Identify which cell holds the provided text, then report its (x, y) central coordinate. 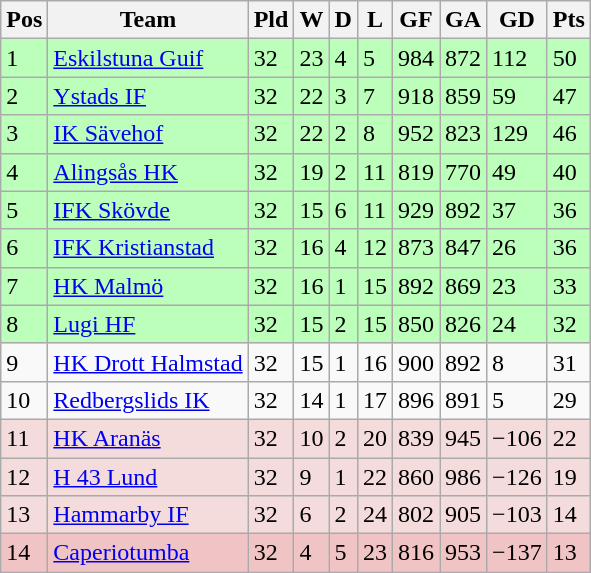
20 (374, 438)
896 (416, 400)
839 (416, 438)
29 (568, 400)
826 (464, 324)
−106 (518, 438)
IK Sävehof (148, 134)
872 (464, 58)
59 (518, 96)
D (343, 20)
859 (464, 96)
869 (464, 286)
−103 (518, 515)
GD (518, 20)
46 (568, 134)
945 (464, 438)
26 (518, 248)
37 (518, 210)
112 (518, 58)
847 (464, 248)
819 (416, 172)
W (312, 20)
823 (464, 134)
860 (416, 477)
Pts (568, 20)
802 (416, 515)
129 (518, 134)
918 (416, 96)
40 (568, 172)
Lugi HF (148, 324)
L (374, 20)
873 (416, 248)
Redbergslids IK (148, 400)
50 (568, 58)
850 (416, 324)
33 (568, 286)
Alingsås HK (148, 172)
HK Aranäs (148, 438)
GA (464, 20)
−126 (518, 477)
HK Drott Halmstad (148, 362)
GF (416, 20)
Pld (271, 20)
953 (464, 553)
IFK Skövde (148, 210)
Ystads IF (148, 96)
984 (416, 58)
952 (416, 134)
49 (518, 172)
H 43 Lund (148, 477)
Caperiotumba (148, 553)
900 (416, 362)
770 (464, 172)
Hammarby IF (148, 515)
Eskilstuna Guif (148, 58)
Team (148, 20)
816 (416, 553)
929 (416, 210)
905 (464, 515)
−137 (518, 553)
Pos (24, 20)
IFK Kristianstad (148, 248)
17 (374, 400)
HK Malmö (148, 286)
986 (464, 477)
891 (464, 400)
31 (568, 362)
47 (568, 96)
